Pinpoint the cell where the given text exists, returning its (X, Y) midpoint coordinate. 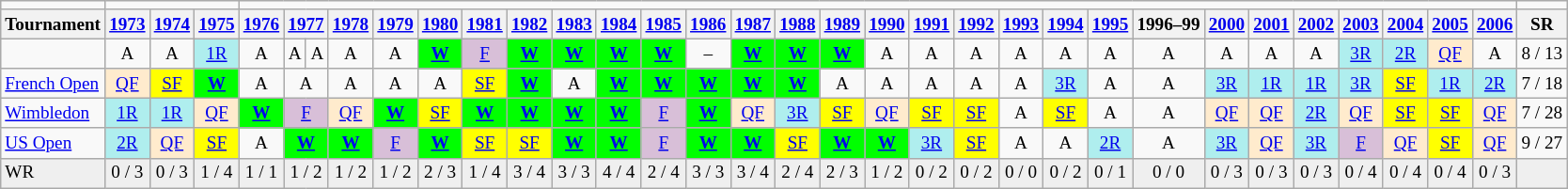
1985 (664, 24)
1993 (1021, 24)
1990 (887, 24)
1994 (1066, 24)
2006 (1495, 24)
1983 (574, 24)
1975 (217, 24)
7 / 28 (1542, 114)
1986 (708, 24)
1991 (932, 24)
1996–99 (1168, 24)
1980 (440, 24)
1979 (396, 24)
1976 (261, 24)
2002 (1316, 24)
8 / 13 (1542, 54)
2005 (1450, 24)
9 / 27 (1542, 143)
Tournament (53, 24)
1977 (306, 24)
SR (1542, 24)
1995 (1110, 24)
4 / 4 (619, 173)
1984 (619, 24)
0 / 1 (1110, 173)
WR (53, 173)
1 / 1 (261, 173)
1974 (172, 24)
US Open (53, 143)
1973 (128, 24)
1992 (977, 24)
French Open (53, 84)
1989 (842, 24)
– (708, 54)
2004 (1405, 24)
2001 (1272, 24)
2003 (1361, 24)
1978 (351, 24)
1987 (753, 24)
1982 (529, 24)
1988 (798, 24)
2000 (1227, 24)
Wimbledon (53, 114)
1981 (485, 24)
7 / 18 (1542, 84)
